Scan for the cell matching the given text and deliver its [x, y] coordinate at center. 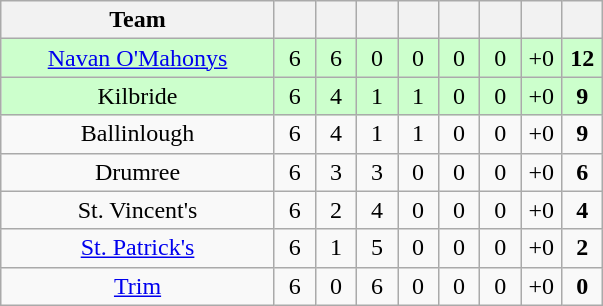
5 [376, 248]
Drumree [138, 172]
Trim [138, 286]
St. Patrick's [138, 248]
St. Vincent's [138, 210]
Navan O'Mahonys [138, 58]
Ballinlough [138, 134]
Kilbride [138, 96]
Team [138, 20]
12 [582, 58]
